Detect which cell encompasses the target text, then output its [X, Y] center coordinate. 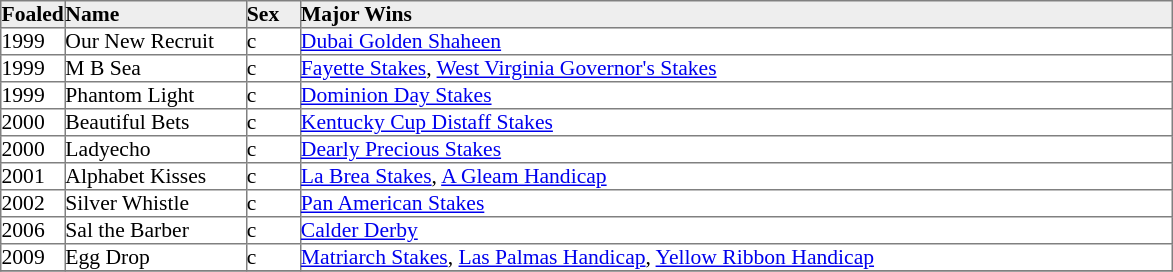
Sex [273, 14]
Calder Derby [736, 230]
Egg Drop [156, 258]
2006 [33, 230]
Beautiful Bets [156, 122]
Foaled [33, 14]
Alphabet Kisses [156, 176]
Our New Recruit [156, 42]
Dubai Golden Shaheen [736, 42]
2002 [33, 204]
Dominion Day Stakes [736, 96]
La Brea Stakes, A Gleam Handicap [736, 176]
Kentucky Cup Distaff Stakes [736, 122]
Matriarch Stakes, Las Palmas Handicap, Yellow Ribbon Handicap [736, 258]
Ladyecho [156, 150]
Sal the Barber [156, 230]
M B Sea [156, 68]
Pan American Stakes [736, 204]
Fayette Stakes, West Virginia Governor's Stakes [736, 68]
2009 [33, 258]
Dearly Precious Stakes [736, 150]
Phantom Light [156, 96]
Major Wins [736, 14]
Silver Whistle [156, 204]
2001 [33, 176]
Name [156, 14]
